Scan for the cell matching the given text and deliver its (X, Y) coordinate at center. 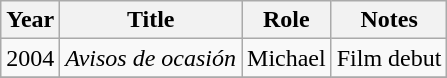
Avisos de ocasión (151, 58)
Title (151, 20)
Year (30, 20)
2004 (30, 58)
Notes (389, 20)
Film debut (389, 58)
Role (287, 20)
Michael (287, 58)
